Find where the given text appears and provide that cell's center as (X, Y) coordinate. 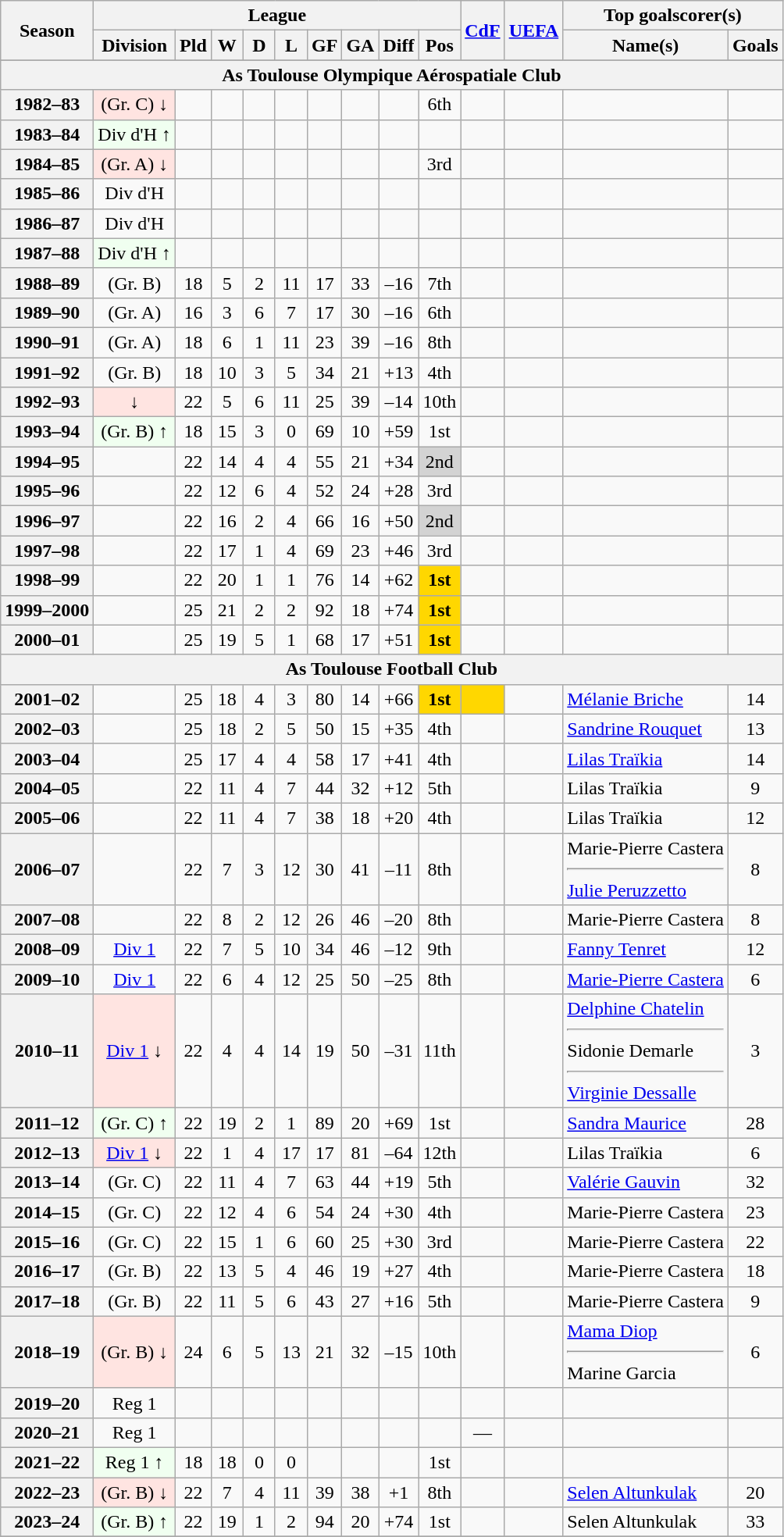
+50 (398, 521)
CdF (483, 30)
2002–03 (47, 729)
2000–01 (47, 640)
+62 (398, 580)
Season (47, 30)
Reg 1 ↑ (134, 1462)
1984–85 (47, 164)
2021–22 (47, 1462)
–11 (398, 868)
+46 (398, 551)
1983–84 (47, 134)
2003–04 (47, 758)
81 (361, 1153)
63 (324, 1182)
1994–95 (47, 462)
2017–18 (47, 1301)
28 (755, 1123)
2022–23 (47, 1492)
2014–15 (47, 1212)
GA (361, 45)
+28 (398, 491)
2019–20 (47, 1403)
2007–08 (47, 920)
+13 (398, 373)
+35 (398, 729)
Goals (755, 45)
As Toulouse Football Club (392, 669)
2015–16 (47, 1242)
1995–96 (47, 491)
7th (440, 283)
80 (324, 699)
+19 (398, 1182)
1989–90 (47, 312)
As Toulouse Olympique Aérospatiale Club (392, 75)
58 (324, 758)
2016–17 (47, 1271)
Top goalscorer(s) (673, 16)
+27 (398, 1271)
2023–24 (47, 1522)
60 (324, 1242)
+20 (398, 818)
27 (361, 1301)
1987–88 (47, 253)
Pos (440, 45)
2005–06 (47, 818)
2010–11 (47, 1051)
2006–07 (47, 868)
Delphine ChatelinSidonie DemarleVirginie Dessalle (646, 1051)
1998–99 (47, 580)
1990–91 (47, 342)
+41 (398, 758)
+59 (398, 432)
1985–86 (47, 194)
Sandrine Rouquet (646, 729)
89 (324, 1123)
+66 (398, 699)
+69 (398, 1123)
68 (324, 640)
(Gr. A) ↓ (134, 164)
1982–83 (47, 105)
–14 (398, 402)
Diff (398, 45)
(Gr. C) ↓ (134, 105)
L (290, 45)
1991–92 (47, 373)
W (226, 45)
1999–2000 (47, 610)
Marie-Pierre CasteraJulie Peruzzetto (646, 868)
2013–14 (47, 1182)
(Gr. C) ↑ (134, 1123)
9th (440, 950)
1997–98 (47, 551)
43 (324, 1301)
Pld (194, 45)
Fanny Tenret (646, 950)
11th (440, 1051)
12th (440, 1153)
Valérie Gauvin (646, 1182)
54 (324, 1212)
2018–19 (47, 1352)
2009–10 (47, 979)
Name(s) (646, 45)
+16 (398, 1301)
↓ (134, 402)
1996–97 (47, 521)
GF (324, 45)
1992–93 (47, 402)
1986–87 (47, 223)
–25 (398, 979)
26 (324, 920)
66 (324, 521)
2001–02 (47, 699)
2011–12 (47, 1123)
Division (134, 45)
2020–21 (47, 1432)
–12 (398, 950)
1988–89 (47, 283)
–64 (398, 1153)
–31 (398, 1051)
UEFA (534, 30)
+51 (398, 640)
+34 (398, 462)
+1 (398, 1492)
Sandra Maurice (646, 1123)
–15 (398, 1352)
41 (361, 868)
2004–05 (47, 788)
Mama DiopMarine Garcia (646, 1352)
— (483, 1432)
52 (324, 491)
1993–94 (47, 432)
76 (324, 580)
D (259, 45)
2008–09 (47, 950)
–20 (398, 920)
94 (324, 1522)
League (277, 16)
Mélanie Briche (646, 699)
2012–13 (47, 1153)
92 (324, 610)
+12 (398, 788)
55 (324, 462)
